From the cell containing the given text, extract its center point as [X, Y] coordinate. 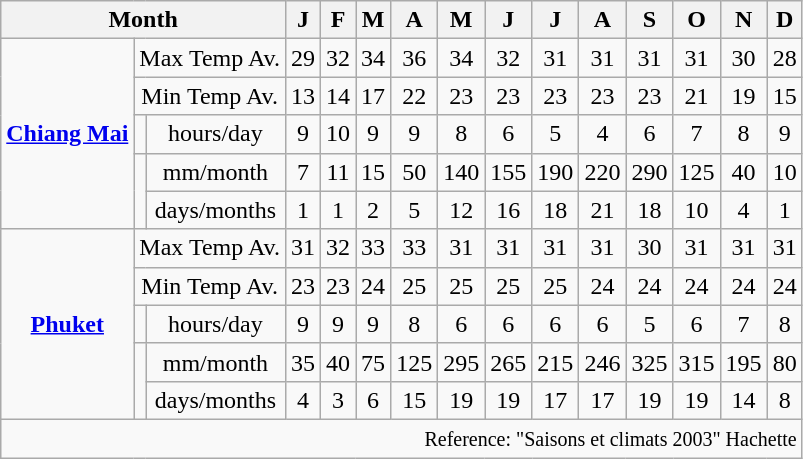
290 [650, 172]
2 [374, 210]
12 [462, 210]
S [650, 20]
28 [784, 58]
195 [744, 362]
O [696, 20]
Chiang Mai [68, 134]
295 [462, 362]
F [338, 20]
36 [414, 58]
11 [338, 172]
215 [556, 362]
220 [602, 172]
315 [696, 362]
Phuket [68, 324]
246 [602, 362]
3 [338, 400]
22 [414, 96]
265 [508, 362]
16 [508, 210]
Reference: "Saisons et climats 2003" Hachette [402, 438]
325 [650, 362]
190 [556, 172]
N [744, 20]
155 [508, 172]
13 [302, 96]
29 [302, 58]
50 [414, 172]
D [784, 20]
80 [784, 362]
35 [302, 362]
140 [462, 172]
Month [144, 20]
75 [374, 362]
